Provide the (X, Y) coordinate of the cell's center where the given text is located.  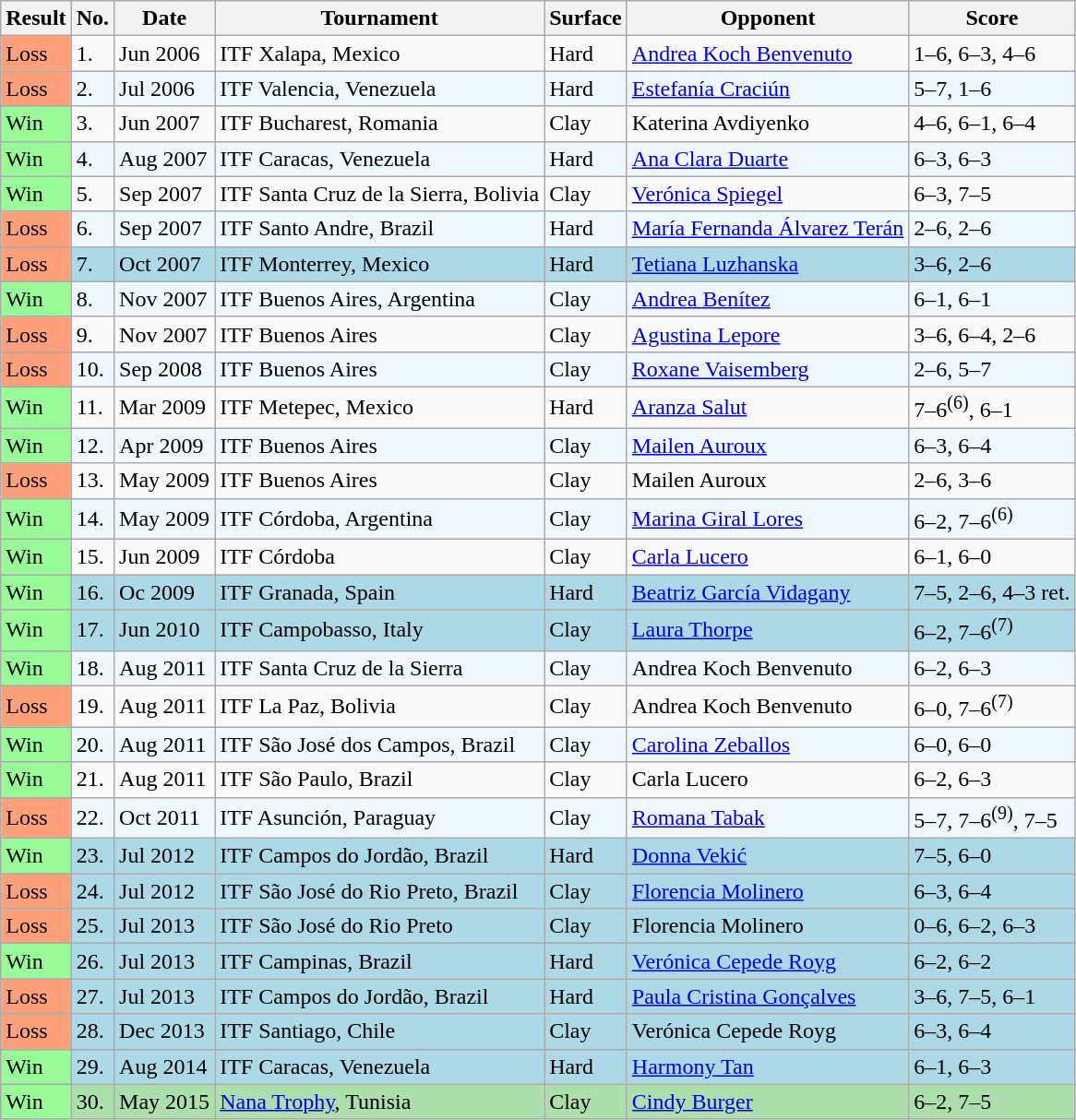
16. (92, 592)
ITF Santo Andre, Brazil (380, 229)
Aug 2007 (164, 159)
2–6, 5–7 (992, 369)
7–5, 2–6, 4–3 ret. (992, 592)
Result (36, 18)
Oct 2007 (164, 264)
Oct 2011 (164, 817)
ITF São Paulo, Brazil (380, 780)
4. (92, 159)
6–2, 6–2 (992, 961)
Laura Thorpe (768, 631)
Apr 2009 (164, 446)
15. (92, 557)
ITF La Paz, Bolivia (380, 707)
Jul 2006 (164, 89)
11. (92, 408)
Dec 2013 (164, 1031)
6–0, 7–6(7) (992, 707)
7–6(6), 6–1 (992, 408)
6. (92, 229)
Aug 2014 (164, 1066)
Andrea Benítez (768, 299)
Jun 2007 (164, 124)
ITF Buenos Aires, Argentina (380, 299)
21. (92, 780)
Carolina Zeballos (768, 745)
3–6, 6–4, 2–6 (992, 334)
ITF Campinas, Brazil (380, 961)
Opponent (768, 18)
Cindy Burger (768, 1102)
6–2, 7–6(6) (992, 518)
24. (92, 891)
ITF Santiago, Chile (380, 1031)
Katerina Avdiyenko (768, 124)
May 2015 (164, 1102)
Harmony Tan (768, 1066)
ITF São José do Rio Preto, Brazil (380, 891)
ITF Santa Cruz de la Sierra (380, 668)
7–5, 6–0 (992, 856)
Oc 2009 (164, 592)
0–6, 6–2, 6–3 (992, 926)
ITF Bucharest, Romania (380, 124)
22. (92, 817)
4–6, 6–1, 6–4 (992, 124)
Verónica Spiegel (768, 194)
2–6, 3–6 (992, 481)
Jun 2010 (164, 631)
7. (92, 264)
Jun 2009 (164, 557)
ITF Campobasso, Italy (380, 631)
Sep 2008 (164, 369)
No. (92, 18)
María Fernanda Álvarez Terán (768, 229)
6–0, 6–0 (992, 745)
Surface (586, 18)
17. (92, 631)
Agustina Lepore (768, 334)
5–7, 7–6(9), 7–5 (992, 817)
Ana Clara Duarte (768, 159)
13. (92, 481)
3. (92, 124)
ITF Metepec, Mexico (380, 408)
Beatriz García Vidagany (768, 592)
20. (92, 745)
Marina Giral Lores (768, 518)
ITF Asunción, Paraguay (380, 817)
6–1, 6–1 (992, 299)
26. (92, 961)
6–3, 7–5 (992, 194)
Estefanía Craciún (768, 89)
Romana Tabak (768, 817)
10. (92, 369)
14. (92, 518)
2. (92, 89)
3–6, 7–5, 6–1 (992, 996)
1–6, 6–3, 4–6 (992, 54)
18. (92, 668)
Tournament (380, 18)
Paula Cristina Gonçalves (768, 996)
Tetiana Luzhanska (768, 264)
30. (92, 1102)
ITF Santa Cruz de la Sierra, Bolivia (380, 194)
Jun 2006 (164, 54)
25. (92, 926)
6–3, 6–3 (992, 159)
6–1, 6–0 (992, 557)
3–6, 2–6 (992, 264)
ITF Córdoba (380, 557)
2–6, 2–6 (992, 229)
ITF São José dos Campos, Brazil (380, 745)
ITF Monterrey, Mexico (380, 264)
29. (92, 1066)
19. (92, 707)
Roxane Vaisemberg (768, 369)
23. (92, 856)
Donna Vekić (768, 856)
28. (92, 1031)
5. (92, 194)
8. (92, 299)
ITF Granada, Spain (380, 592)
ITF Córdoba, Argentina (380, 518)
Aranza Salut (768, 408)
Score (992, 18)
Nana Trophy, Tunisia (380, 1102)
1. (92, 54)
Date (164, 18)
5–7, 1–6 (992, 89)
6–2, 7–6(7) (992, 631)
ITF Valencia, Venezuela (380, 89)
12. (92, 446)
27. (92, 996)
6–1, 6–3 (992, 1066)
ITF São José do Rio Preto (380, 926)
9. (92, 334)
6–2, 7–5 (992, 1102)
Mar 2009 (164, 408)
ITF Xalapa, Mexico (380, 54)
